Detect which cell encompasses the target text, then output its [x, y] center coordinate. 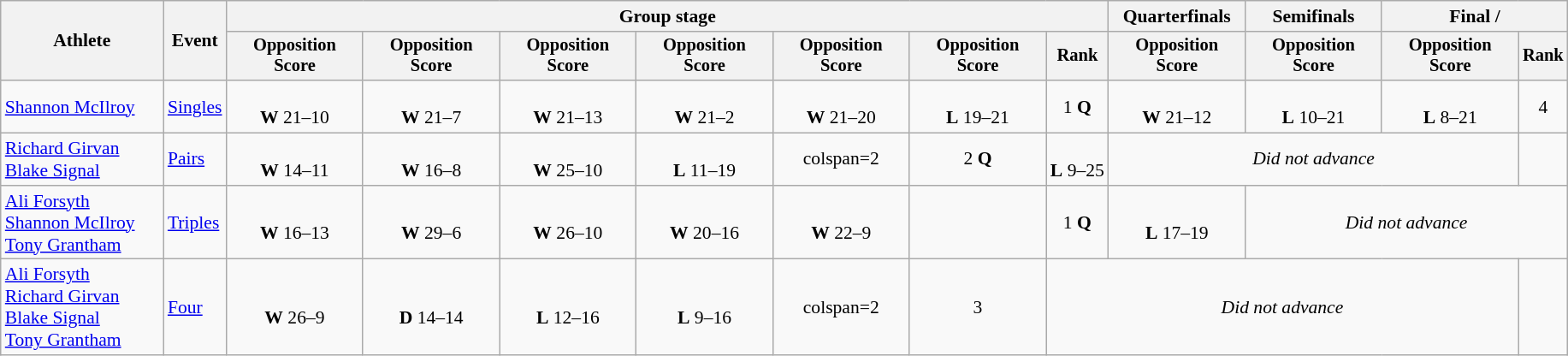
Ali ForsythRichard GirvanBlake SignalTony Grantham [82, 307]
2 Q [978, 159]
W 21–20 [841, 106]
L 9–16 [705, 307]
W 21–10 [295, 106]
L 9–25 [1078, 159]
Ali ForsythShannon McIlroyTony Grantham [82, 222]
W 21–2 [705, 106]
W 16–13 [295, 222]
Event [195, 41]
W 29–6 [431, 222]
W 21–7 [431, 106]
Final / [1475, 16]
L 19–21 [978, 106]
W 22–9 [841, 222]
L 12–16 [568, 307]
Shannon McIlroy [82, 106]
Athlete [82, 41]
3 [978, 307]
L 11–19 [705, 159]
Group stage [667, 16]
Richard GirvanBlake Signal [82, 159]
W 26–10 [568, 222]
L 10–21 [1314, 106]
W 26–9 [295, 307]
Singles [195, 106]
W 14–11 [295, 159]
Four [195, 307]
Triples [195, 222]
W 16–8 [431, 159]
Quarterfinals [1177, 16]
D 14–14 [431, 307]
W 21–13 [568, 106]
L 8–21 [1450, 106]
L 17–19 [1177, 222]
Semifinals [1314, 16]
Pairs [195, 159]
W 20–16 [705, 222]
4 [1543, 106]
W 21–12 [1177, 106]
W 25–10 [568, 159]
